Detect which cell encompasses the target text, then output its (X, Y) center coordinate. 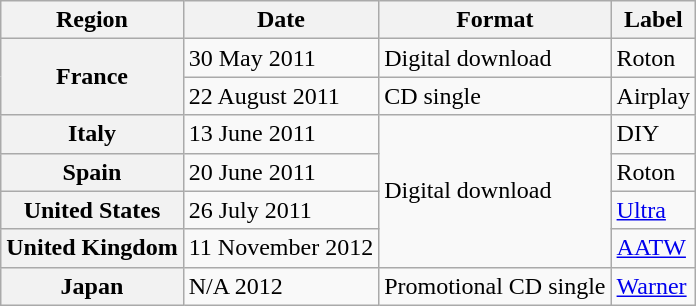
13 June 2011 (280, 134)
Format (495, 20)
11 November 2012 (280, 248)
Warner (653, 286)
Label (653, 20)
Date (280, 20)
United Kingdom (92, 248)
Region (92, 20)
CD single (495, 96)
DIY (653, 134)
20 June 2011 (280, 172)
22 August 2011 (280, 96)
Promotional CD single (495, 286)
N/A 2012 (280, 286)
30 May 2011 (280, 58)
Airplay (653, 96)
Ultra (653, 210)
Spain (92, 172)
United States (92, 210)
France (92, 77)
Italy (92, 134)
Japan (92, 286)
26 July 2011 (280, 210)
AATW (653, 248)
